Output the (x, y) coordinate of the center of the cell containing the given text.  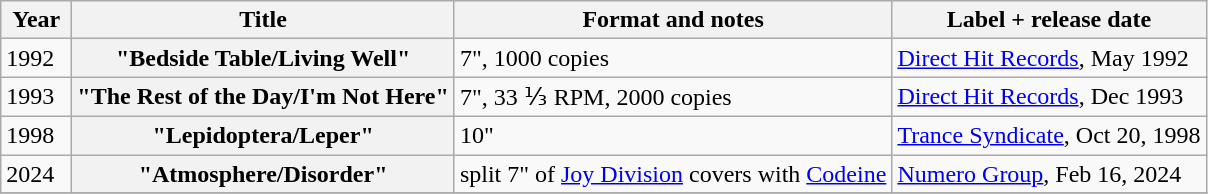
Trance Syndicate, Oct 20, 1998 (1049, 135)
split 7" of Joy Division covers with Codeine (673, 173)
7", 1000 copies (673, 58)
Format and notes (673, 20)
"Atmosphere/Disorder" (264, 173)
"Lepidoptera/Leper" (264, 135)
Numero Group, Feb 16, 2024 (1049, 173)
Year (36, 20)
"Bedside Table/Living Well" (264, 58)
1998 (36, 135)
1993 (36, 97)
7", 33 ⅓ RPM, 2000 copies (673, 97)
1992 (36, 58)
10" (673, 135)
Direct Hit Records, Dec 1993 (1049, 97)
Label + release date (1049, 20)
Direct Hit Records, May 1992 (1049, 58)
"The Rest of the Day/I'm Not Here" (264, 97)
Title (264, 20)
2024 (36, 173)
